Return [x, y] of the center of cell containing provided text 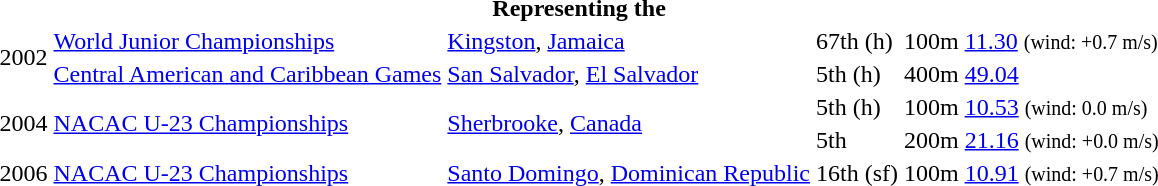
World Junior Championships [248, 41]
5th [856, 140]
400m [931, 74]
200m [931, 140]
NACAC U-23 Championships [248, 124]
Kingston, Jamaica [629, 41]
Central American and Caribbean Games [248, 74]
San Salvador, El Salvador [629, 74]
Sherbrooke, Canada [629, 124]
67th (h) [856, 41]
